Return the (X, Y) coordinate for the center point of the cell that contains the specified text.  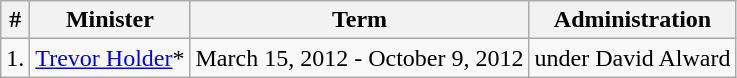
under David Alward (632, 58)
Term (360, 20)
Administration (632, 20)
# (16, 20)
1. (16, 58)
Minister (110, 20)
Trevor Holder* (110, 58)
March 15, 2012 - October 9, 2012 (360, 58)
